For the text-containing cell, return its midpoint in [X, Y] coordinate format. 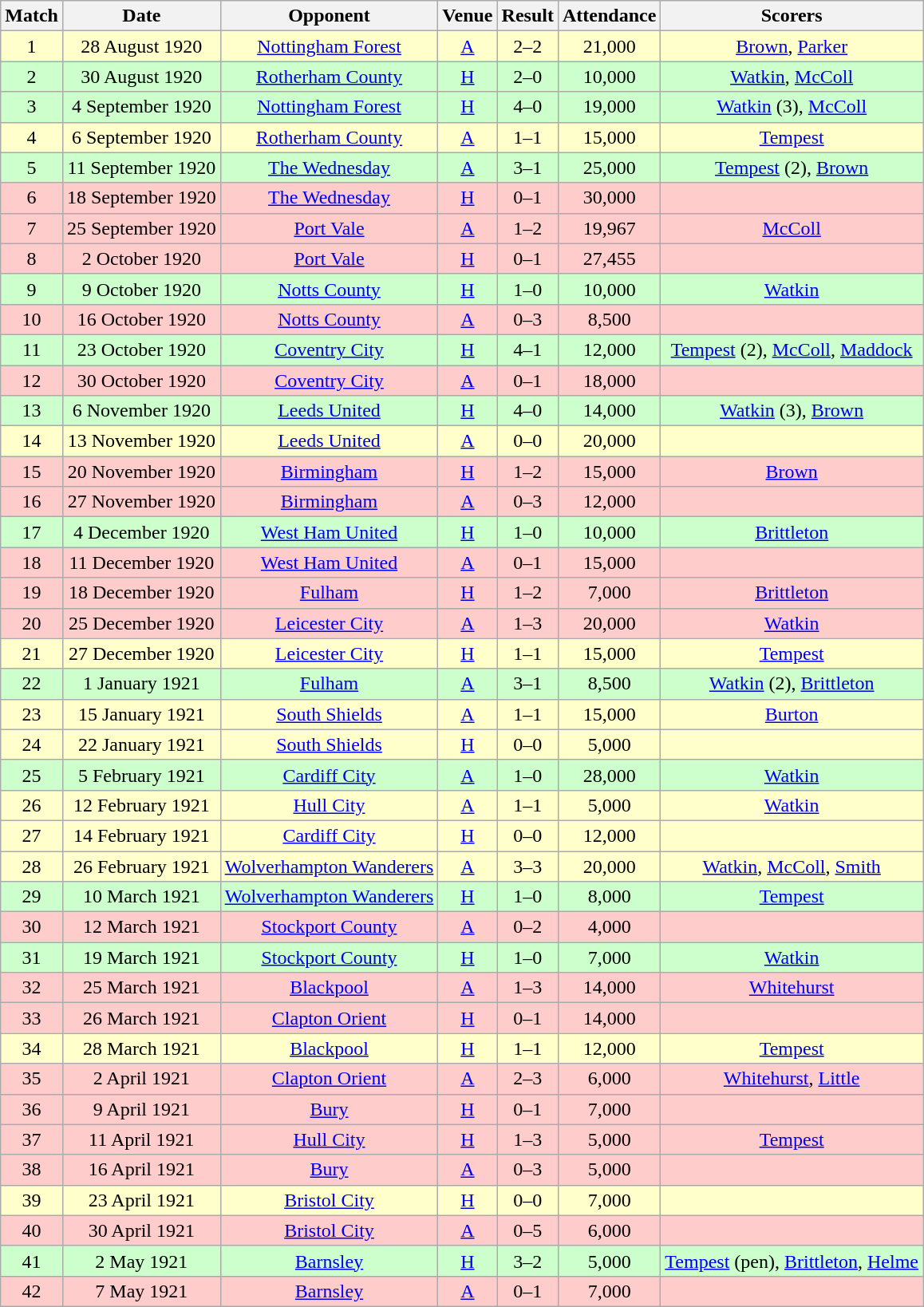
36 [32, 1109]
0–2 [527, 927]
13 November 1920 [141, 441]
8 [32, 259]
15 [32, 472]
12 [32, 381]
13 [32, 411]
Brown [792, 472]
Scorers [792, 16]
2 May 1921 [141, 1261]
18 December 1920 [141, 593]
18,000 [609, 381]
30,000 [609, 198]
Tempest (2), McColl, Maddock [792, 349]
3–3 [527, 866]
10 [32, 319]
30 August 1920 [141, 77]
27 [32, 835]
23 [32, 714]
41 [32, 1261]
2–3 [527, 1079]
10 March 1921 [141, 897]
9 October 1920 [141, 289]
38 [32, 1170]
1 [32, 46]
22 January 1921 [141, 744]
32 [32, 988]
11 April 1921 [141, 1139]
2 [32, 77]
28 August 1920 [141, 46]
2 October 1920 [141, 259]
Venue [468, 16]
16 April 1921 [141, 1170]
29 [32, 897]
25 December 1920 [141, 623]
19,000 [609, 107]
4–1 [527, 349]
6 [32, 198]
4 December 1920 [141, 532]
19 [32, 593]
Brown, Parker [792, 46]
14 [32, 441]
Watkin (2), Brittleton [792, 684]
McColl [792, 228]
26 March 1921 [141, 1018]
Watkin, McColl, Smith [792, 866]
8,000 [609, 897]
20 November 1920 [141, 472]
39 [32, 1200]
20 [32, 623]
26 [32, 805]
Whitehurst, Little [792, 1079]
14 February 1921 [141, 835]
25,000 [609, 168]
2 April 1921 [141, 1079]
25 March 1921 [141, 988]
11 December 1920 [141, 563]
9 April 1921 [141, 1109]
24 [32, 744]
11 [32, 349]
3 [32, 107]
42 [32, 1291]
7 May 1921 [141, 1291]
2–0 [527, 77]
26 February 1921 [141, 866]
25 [32, 775]
27,455 [609, 259]
Match [32, 16]
16 October 1920 [141, 319]
31 [32, 958]
1 January 1921 [141, 684]
33 [32, 1018]
6 September 1920 [141, 137]
9 [32, 289]
23 October 1920 [141, 349]
4 September 1920 [141, 107]
17 [32, 532]
28,000 [609, 775]
2–2 [527, 46]
30 April 1921 [141, 1230]
16 [32, 502]
15 January 1921 [141, 714]
28 March 1921 [141, 1048]
27 November 1920 [141, 502]
37 [32, 1139]
Tempest (2), Brown [792, 168]
Result [527, 16]
4,000 [609, 927]
12 March 1921 [141, 927]
35 [32, 1079]
Opponent [329, 16]
5 February 1921 [141, 775]
6 November 1920 [141, 411]
23 April 1921 [141, 1200]
Watkin (3), Brown [792, 411]
30 October 1920 [141, 381]
Watkin, McColl [792, 77]
27 December 1920 [141, 653]
Date [141, 16]
19 March 1921 [141, 958]
28 [32, 866]
4 [32, 137]
40 [32, 1230]
0–5 [527, 1230]
Tempest (pen), Brittleton, Helme [792, 1261]
11 September 1920 [141, 168]
Attendance [609, 16]
Watkin (3), McColl [792, 107]
12 February 1921 [141, 805]
18 September 1920 [141, 198]
30 [32, 927]
5 [32, 168]
18 [32, 563]
7 [32, 228]
Whitehurst [792, 988]
Burton [792, 714]
19,967 [609, 228]
34 [32, 1048]
25 September 1920 [141, 228]
22 [32, 684]
21,000 [609, 46]
21 [32, 653]
3–2 [527, 1261]
